Locate the cell with the specified text and output its [x, y] center coordinate. 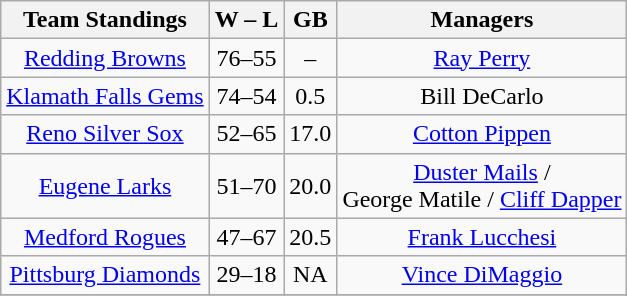
Pittsburg Diamonds [105, 275]
Managers [482, 20]
– [310, 58]
29–18 [246, 275]
Vince DiMaggio [482, 275]
Ray Perry [482, 58]
20.0 [310, 186]
47–67 [246, 237]
74–54 [246, 96]
Eugene Larks [105, 186]
Duster Mails / George Matile / Cliff Dapper [482, 186]
Redding Browns [105, 58]
52–65 [246, 134]
Frank Lucchesi [482, 237]
Cotton Pippen [482, 134]
17.0 [310, 134]
Klamath Falls Gems [105, 96]
51–70 [246, 186]
GB [310, 20]
Team Standings [105, 20]
NA [310, 275]
76–55 [246, 58]
W – L [246, 20]
Medford Rogues [105, 237]
Reno Silver Sox [105, 134]
Bill DeCarlo [482, 96]
20.5 [310, 237]
0.5 [310, 96]
